Identify which cell holds the provided text, then report its (x, y) central coordinate. 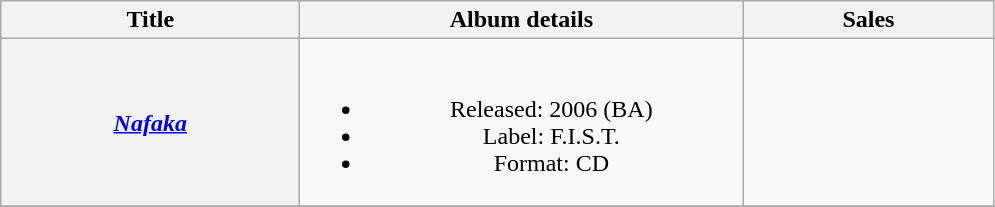
Title (150, 20)
Released: 2006 (BA)Label: F.I.S.T.Format: CD (522, 122)
Nafaka (150, 122)
Album details (522, 20)
Sales (868, 20)
